Output the [x, y] coordinate of the center of the cell containing the given text.  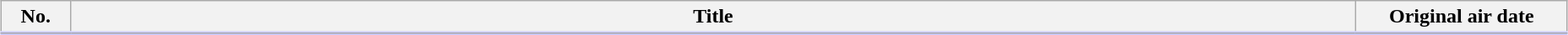
Title [713, 17]
No. [35, 17]
Original air date [1462, 17]
